Scan for the cell matching the given text and deliver its [x, y] coordinate at center. 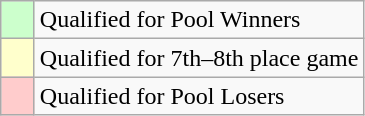
Qualified for Pool Winners [199, 20]
Qualified for Pool Losers [199, 96]
Qualified for 7th–8th place game [199, 58]
